Identify which cell holds the provided text, then report its (x, y) central coordinate. 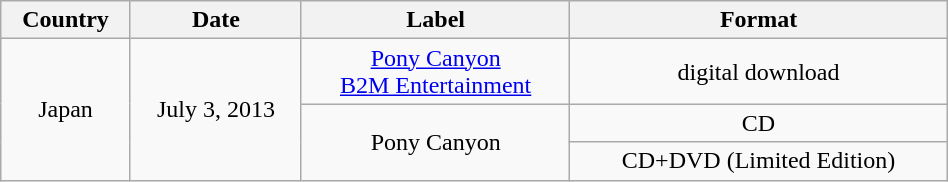
Format (758, 20)
Pony Canyon (435, 142)
Pony CanyonB2M Entertainment (435, 72)
Date (216, 20)
Japan (66, 110)
July 3, 2013 (216, 110)
Country (66, 20)
CD+DVD (Limited Edition) (758, 161)
digital download (758, 72)
CD (758, 123)
Label (435, 20)
